Return (x, y) of the center of cell containing provided text 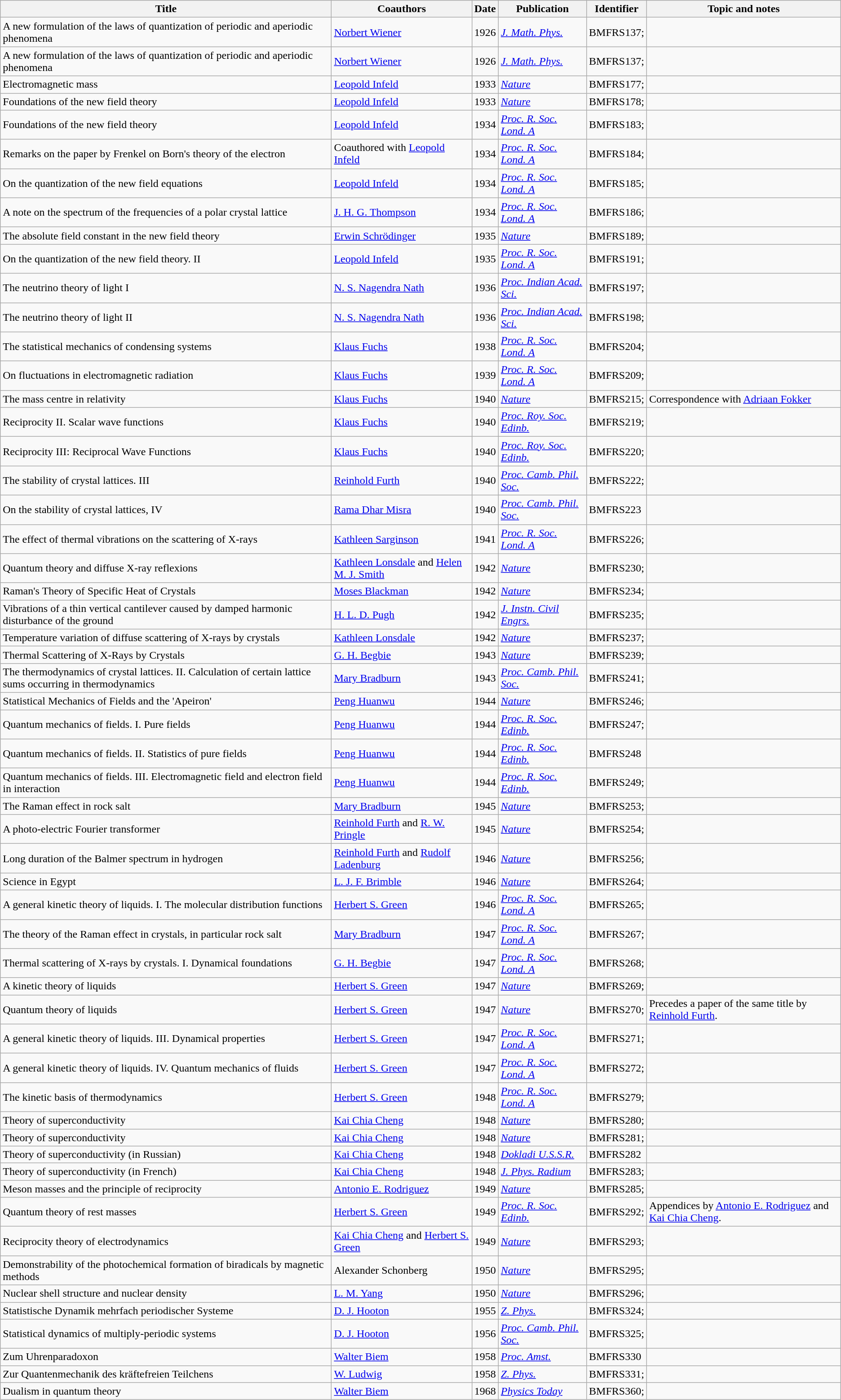
BMFRS178; (617, 102)
BMFRS265; (617, 905)
Coauthored with Leopold Infeld (402, 154)
BMFRS226; (617, 539)
The kinetic basis of thermodynamics (166, 1097)
Erwin Schrödinger (402, 235)
Quantum theory of liquids (166, 1009)
BMFRS198; (617, 317)
BMFRS209; (617, 376)
Alexander Schonberg (402, 1271)
The effect of thermal vibrations on the scattering of X-rays (166, 539)
1955 (485, 1311)
BMFRS293; (617, 1241)
BMFRS331; (617, 1374)
Quantum theory and diffuse X-ray reflexions (166, 568)
A kinetic theory of liquids (166, 986)
Reciprocity II. Scalar wave functions (166, 422)
BMFRS281; (617, 1137)
BMFRS246; (617, 701)
L. J. F. Brimble (402, 882)
1968 (485, 1391)
BMFRS186; (617, 212)
Statistical Mechanics of Fields and the 'Apeiron' (166, 701)
Antonio E. Rodriguez (402, 1189)
Statistische Dynamik mehrfach periodischer Systeme (166, 1311)
The absolute field constant in the new field theory (166, 235)
Electromagnetic mass (166, 84)
BMFRS285; (617, 1189)
BMFRS191; (617, 259)
The neutrino theory of light II (166, 317)
Precedes a paper of the same title by Reinhold Furth. (744, 1009)
A general kinetic theory of liquids. IV. Quantum mechanics of fluids (166, 1068)
Reinhold Furth and Rudolf Ladenburg (402, 858)
BMFRS283; (617, 1172)
Quantum theory of rest masses (166, 1212)
Publication (542, 9)
Quantum mechanics of fields. I. Pure fields (166, 724)
BMFRS215; (617, 399)
BMFRS184; (617, 154)
Zur Quantenmechanik des kräftefreien Teilchens (166, 1374)
BMFRS296; (617, 1294)
BMFRS220; (617, 451)
Kathleen Lonsdale (402, 638)
BMFRS185; (617, 183)
BMFRS360; (617, 1391)
1941 (485, 539)
A general kinetic theory of liquids. III. Dynamical properties (166, 1039)
Quantum mechanics of fields. III. Electromagnetic field and electron field in interaction (166, 783)
Kai Chia Cheng and Herbert S. Green (402, 1241)
On the quantization of the new field equations (166, 183)
Appendices by Antonio E. Rodriguez and Kai Chia Cheng. (744, 1212)
W. Ludwig (402, 1374)
1938 (485, 347)
J. Instn. Civil Engrs. (542, 615)
A general kinetic theory of liquids. I. The molecular distribution functions (166, 905)
BMFRS254; (617, 829)
1939 (485, 376)
Correspondence with Adriaan Fokker (744, 399)
The neutrino theory of light I (166, 288)
A note on the spectrum of the frequencies of a polar crystal lattice (166, 212)
BMFRS204; (617, 347)
Moses Blackman (402, 591)
BMFRS330 (617, 1357)
BMFRS256; (617, 858)
Remarks on the paper by Frenkel on Born's theory of the electron (166, 154)
BMFRS279; (617, 1097)
Science in Egypt (166, 882)
BMFRS235; (617, 615)
Demonstrability of the photochemical formation of biradicals by magnetic methods (166, 1271)
Proc. Amst. (542, 1357)
Temperature variation of diffuse scattering of X-rays by crystals (166, 638)
BMFRS222; (617, 481)
BMFRS183; (617, 125)
Zum Uhrenparadoxon (166, 1357)
BMFRS239; (617, 655)
BMFRS237; (617, 638)
Kathleen Lonsdale and Helen M. J. Smith (402, 568)
Nuclear shell structure and nuclear density (166, 1294)
BMFRS270; (617, 1009)
BMFRS247; (617, 724)
BMFRS269; (617, 986)
BMFRS264; (617, 882)
Dualism in quantum theory (166, 1391)
The stability of crystal lattices. III (166, 481)
A photo-electric Fourier transformer (166, 829)
BMFRS271; (617, 1039)
BMFRS268; (617, 963)
Identifier (617, 9)
Thermal Scattering of X-Rays by Crystals (166, 655)
Meson masses and the principle of reciprocity (166, 1189)
The theory of the Raman effect in crystals, in particular rock salt (166, 934)
Dokladi U.S.S.R. (542, 1155)
H. L. D. Pugh (402, 615)
BMFRS230; (617, 568)
Reciprocity III: Reciprocal Wave Functions (166, 451)
Vibrations of a thin vertical cantilever caused by damped harmonic disturbance of the ground (166, 615)
BMFRS267; (617, 934)
Theory of superconductivity (in French) (166, 1172)
BMFRS253; (617, 806)
Title (166, 9)
Reinhold Furth (402, 481)
J. H. G. Thompson (402, 212)
The statistical mechanics of condensing systems (166, 347)
Date (485, 9)
1956 (485, 1334)
BMFRS295; (617, 1271)
Topic and notes (744, 9)
BMFRS325; (617, 1334)
The mass centre in relativity (166, 399)
BMFRS197; (617, 288)
Theory of superconductivity (in Russian) (166, 1155)
On the stability of crystal lattices, IV (166, 509)
Long duration of the Balmer spectrum in hydrogen (166, 858)
The thermodynamics of crystal lattices. II. Calculation of certain lattice sums occurring in thermodynamics (166, 678)
Thermal scattering of X-rays by crystals. I. Dynamical foundations (166, 963)
Statistical dynamics of multiply-periodic systems (166, 1334)
BMFRS282 (617, 1155)
BMFRS292; (617, 1212)
The Raman effect in rock salt (166, 806)
Rama Dhar Misra (402, 509)
J. Phys. Radium (542, 1172)
BMFRS234; (617, 591)
BMFRS272; (617, 1068)
BMFRS249; (617, 783)
BMFRS324; (617, 1311)
On fluctuations in electromagnetic radiation (166, 376)
BMFRS280; (617, 1120)
On the quantization of the new field theory. II (166, 259)
BMFRS241; (617, 678)
Kathleen Sarginson (402, 539)
L. M. Yang (402, 1294)
BMFRS248 (617, 754)
Reciprocity theory of electrodynamics (166, 1241)
BMFRS223 (617, 509)
Physics Today (542, 1391)
Coauthors (402, 9)
BMFRS219; (617, 422)
BMFRS189; (617, 235)
BMFRS177; (617, 84)
Raman's Theory of Specific Heat of Crystals (166, 591)
Quantum mechanics of fields. II. Statistics of pure fields (166, 754)
Reinhold Furth and R. W. Pringle (402, 829)
